Return [X, Y] of the center of cell containing provided text 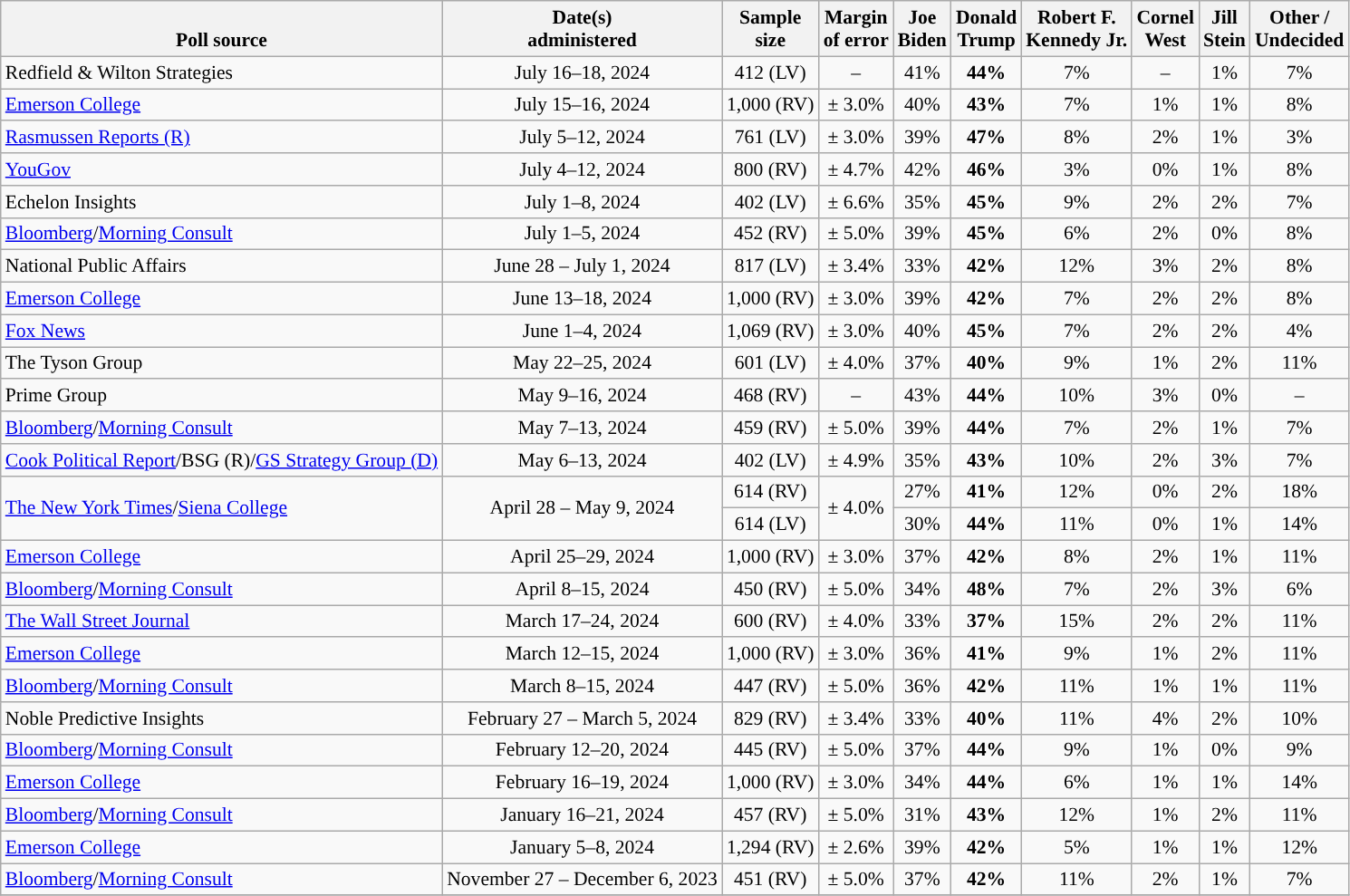
Prime Group [221, 396]
YouGov [221, 169]
445 (RV) [770, 750]
July 15–16, 2024 [582, 105]
Noble Predictive Insights [221, 718]
CornelWest [1165, 29]
15% [1076, 621]
DonaldTrump [986, 29]
600 (RV) [770, 621]
JillStein [1225, 29]
JoeBiden [922, 29]
January 5–8, 2024 [582, 847]
Echelon Insights [221, 202]
± 6.6% [856, 202]
July 16–18, 2024 [582, 72]
± 4.7% [856, 169]
829 (RV) [770, 718]
February 16–19, 2024 [582, 783]
817 (LV) [770, 266]
January 16–21, 2024 [582, 815]
March 17–24, 2024 [582, 621]
March 8–15, 2024 [582, 686]
Poll source [221, 29]
May 22–25, 2024 [582, 363]
Samplesize [770, 29]
July 5–12, 2024 [582, 138]
February 27 – March 5, 2024 [582, 718]
July 4–12, 2024 [582, 169]
761 (LV) [770, 138]
The Tyson Group [221, 363]
48% [986, 589]
452 (RV) [770, 234]
459 (RV) [770, 428]
450 (RV) [770, 589]
Fox News [221, 331]
May 9–16, 2024 [582, 396]
The Wall Street Journal [221, 621]
46% [986, 169]
June 28 – July 1, 2024 [582, 266]
June 13–18, 2024 [582, 299]
May 7–13, 2024 [582, 428]
614 (RV) [770, 492]
468 (RV) [770, 396]
Robert F.Kennedy Jr. [1076, 29]
April 25–29, 2024 [582, 557]
1,294 (RV) [770, 847]
31% [922, 815]
July 1–8, 2024 [582, 202]
Marginof error [856, 29]
April 28 – May 9, 2024 [582, 507]
Rasmussen Reports (R) [221, 138]
614 (LV) [770, 525]
Redfield & Wilton Strategies [221, 72]
May 6–13, 2024 [582, 460]
457 (RV) [770, 815]
April 8–15, 2024 [582, 589]
1,069 (RV) [770, 331]
February 12–20, 2024 [582, 750]
800 (RV) [770, 169]
47% [986, 138]
March 12–15, 2024 [582, 654]
27% [922, 492]
June 1–4, 2024 [582, 331]
Date(s)administered [582, 29]
National Public Affairs [221, 266]
Other /Undecided [1299, 29]
451 (RV) [770, 880]
The New York Times/Siena College [221, 507]
601 (LV) [770, 363]
412 (LV) [770, 72]
18% [1299, 492]
November 27 – December 6, 2023 [582, 880]
± 4.9% [856, 460]
Cook Political Report/BSG (R)/GS Strategy Group (D) [221, 460]
July 1–5, 2024 [582, 234]
30% [922, 525]
5% [1076, 847]
447 (RV) [770, 686]
± 2.6% [856, 847]
